Provide the [x, y] coordinate of the cell's center where the given text is located.  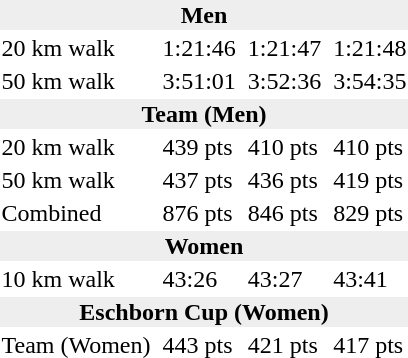
43:27 [284, 279]
Men [204, 15]
829 pts [370, 213]
437 pts [199, 180]
43:26 [199, 279]
1:21:47 [284, 48]
1:21:48 [370, 48]
43:41 [370, 279]
Combined [76, 213]
Team (Men) [204, 114]
876 pts [199, 213]
439 pts [199, 147]
10 km walk [76, 279]
1:21:46 [199, 48]
3:51:01 [199, 81]
3:54:35 [370, 81]
3:52:36 [284, 81]
436 pts [284, 180]
419 pts [370, 180]
Women [204, 246]
Eschborn Cup (Women) [204, 312]
846 pts [284, 213]
